Identify which cell holds the provided text, then report its (X, Y) central coordinate. 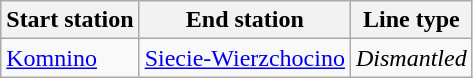
Line type (411, 20)
End station (244, 20)
Dismantled (411, 58)
Komnino (70, 58)
Siecie-Wierzchocino (244, 58)
Start station (70, 20)
